Search for the cell housing the specified text and yield its [X, Y] center coordinate. 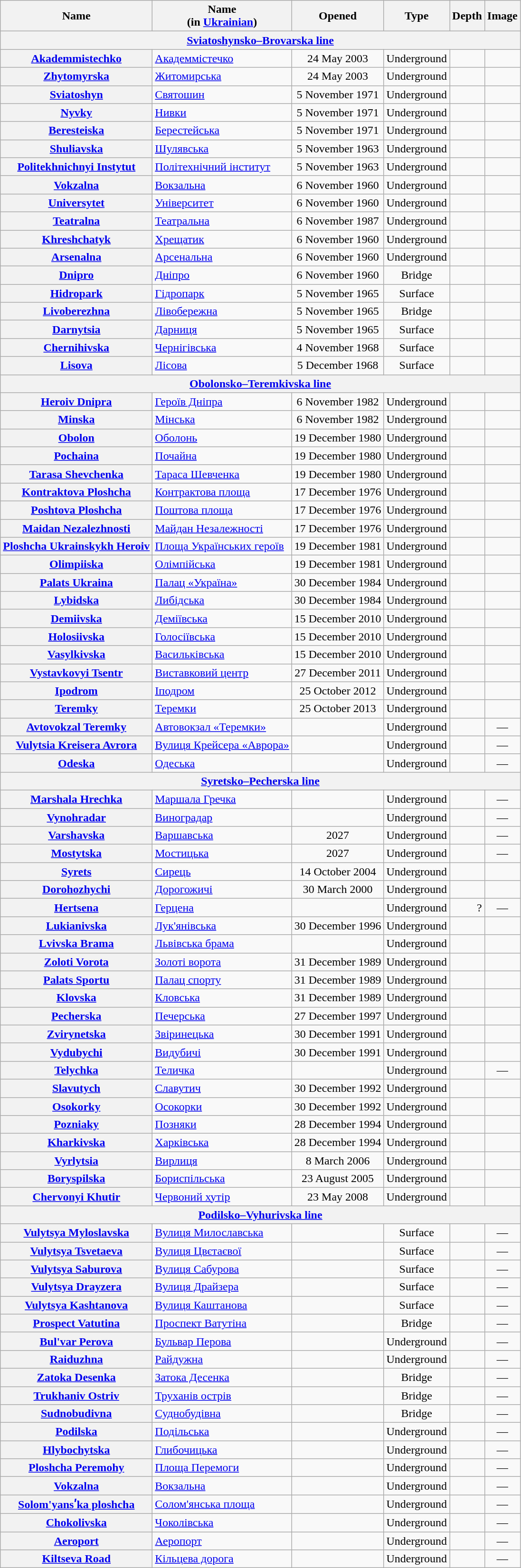
Teatralna [76, 221]
Poshtova Ploshcha [76, 510]
Image [502, 16]
Автовокзал «Теремки» [222, 727]
Бульвар Перова [222, 1341]
Арсенальна [222, 257]
Тараса Шевченка [222, 474]
Zoloti Vorota [76, 962]
Голосіївська [222, 637]
Hertsena [76, 908]
Nyvky [76, 113]
Vulytsya Drayzera [76, 1287]
Universytet [76, 203]
Червоний хутір [222, 1197]
Raiduzhna [76, 1359]
30 December 1996 [338, 926]
Святошин [222, 94]
Бориспільська [222, 1179]
Pozniaky [76, 1125]
Дніпро [222, 275]
Одеська [222, 763]
Mostytska [76, 854]
Палац «Україна» [222, 582]
Heroiv Dnipra [76, 402]
25 October 2013 [338, 709]
Іподром [222, 691]
Slavutych [76, 1088]
Аеропорт [222, 1540]
Лісова [222, 366]
Суднобудівна [222, 1414]
Деміївська [222, 619]
Ploshcha Peremohy [76, 1468]
14 October 2004 [338, 872]
Vulytsya Kashtanova [76, 1305]
Харківська [222, 1143]
Теремки [222, 709]
Вулиця Милославська [222, 1233]
4 November 1968 [338, 347]
Chervonyi Khutir [76, 1197]
Кловська [222, 998]
Театральна [222, 221]
Tarasa Shevchenka [76, 474]
Type [417, 16]
Чернігівська [222, 347]
Khreshchatyk [76, 239]
Виставковий центр [222, 673]
Aeroport [76, 1540]
Vydubychi [76, 1052]
Chernihivska [76, 347]
Львівська брама [222, 944]
Lisova [76, 366]
Позняки [222, 1125]
Подільська [222, 1432]
Kiltseva Road [76, 1559]
Marshala Hrechka [76, 799]
Сирець [222, 872]
Vyrlytsia [76, 1161]
Теличка [222, 1070]
Васильківська [222, 655]
Маршала Гречка [222, 799]
Beresteiska [76, 131]
Prospect Vatutina [76, 1323]
Труханів острів [222, 1395]
Осокорки [222, 1107]
Лівобережна [222, 311]
Syrets [76, 872]
23 May 2008 [338, 1197]
Odeska [76, 763]
Мостицька [222, 854]
Olimpiiska [76, 564]
Vulytsya Myloslavska [76, 1233]
Sviatoshynsko–Brovarska line [260, 40]
Глибочицька [222, 1450]
Darnytsia [76, 329]
Zhytomyrska [76, 76]
Lvivska Brama [76, 944]
Zatoka Desenka [76, 1377]
Золоті ворота [222, 962]
30 March 2000 [338, 890]
Дарниця [222, 329]
Osokorky [76, 1107]
Vulytsya Saburova [76, 1269]
Vasylkivska [76, 655]
25 October 2012 [338, 691]
Kharkivska [76, 1143]
Syretsko–Pecherska line [260, 781]
Вулиця Сабурова [222, 1269]
Університет [222, 203]
Dnipro [76, 275]
Гідропарк [222, 293]
Boryspilska [76, 1179]
Житомирська [222, 76]
Райдужна [222, 1359]
Minska [76, 420]
Klovska [76, 998]
Майдан Незалежності [222, 528]
Славутич [222, 1088]
Виноградар [222, 817]
Почайна [222, 456]
Vulytsia Kreisera Avrora [76, 745]
Шулявська [222, 149]
Либідська [222, 601]
Teremky [76, 709]
Maidan Nezalezhnosti [76, 528]
Мінська [222, 420]
27 December 2011 [338, 673]
27 December 1997 [338, 1016]
Vynohradar [76, 817]
Академмістечко [222, 58]
Варшавська [222, 836]
Герцена [222, 908]
Lukianivska [76, 926]
Ipodrom [76, 691]
Вулиця Каштанова [222, 1305]
Вирлиця [222, 1161]
Obolonsko–Teremkivska line [260, 384]
Avtovokzal Teremky [76, 727]
Trukhaniv Ostriv [76, 1395]
Chokolivska [76, 1522]
Depth [467, 16]
Оболонь [222, 438]
Нивки [222, 113]
Vystavkovyi Tsentr [76, 673]
Героїв Дніпра [222, 402]
Берестейська [222, 131]
? [467, 908]
Akademmistechko [76, 58]
Вулиця Драйзера [222, 1287]
Dorohozhychi [76, 890]
Pecherska [76, 1016]
Вулиця Крейсера «Аврора» [222, 745]
Podilsko–Vyhurivska line [260, 1215]
Obolon [76, 438]
Ploshcha Ukrainskykh Heroiv [76, 546]
Палац спорту [222, 980]
Площа Українських героїв [222, 546]
Palats Ukraina [76, 582]
Дорогожичі [222, 890]
23 August 2005 [338, 1179]
Hidropark [76, 293]
Vulytsya Tsvetaeva [76, 1251]
Zvirynetska [76, 1034]
Вулиця Цвєтаєвої [222, 1251]
Поштова площа [222, 510]
Звіринецька [222, 1034]
Podilska [76, 1432]
Telychka [76, 1070]
Opened [338, 16]
Sviatoshyn [76, 94]
Затока Десенка [222, 1377]
Видубичі [222, 1052]
Demiivska [76, 619]
5 December 1968 [338, 366]
Олімпійська [222, 564]
Politekhnichnyi Instytut [76, 167]
Shuliavska [76, 149]
Name(in Ukrainian) [222, 16]
Arsenalna [76, 257]
Політехнічний інститут [222, 167]
Lybidska [76, 601]
Palats Sportu [76, 980]
Pochaina [76, 456]
Hlybochytska [76, 1450]
Чоколівська [222, 1522]
Кільцева дорога [222, 1559]
Holosiivska [76, 637]
Хрещатик [222, 239]
Name [76, 16]
Sudnobudivna [76, 1414]
Solom'yansʹka ploshcha [76, 1504]
8 March 2006 [338, 1161]
Солом'янська площа [222, 1504]
Контрактова площа [222, 492]
Kontraktova Ploshcha [76, 492]
6 November 1987 [338, 221]
Лук'янівська [222, 926]
Проспект Ватутіна [222, 1323]
Bul'var Perova [76, 1341]
Varshavska [76, 836]
Livoberezhna [76, 311]
Площа Перемоги [222, 1468]
Печерська [222, 1016]
